Locate the cell with the specified text and output its [X, Y] center coordinate. 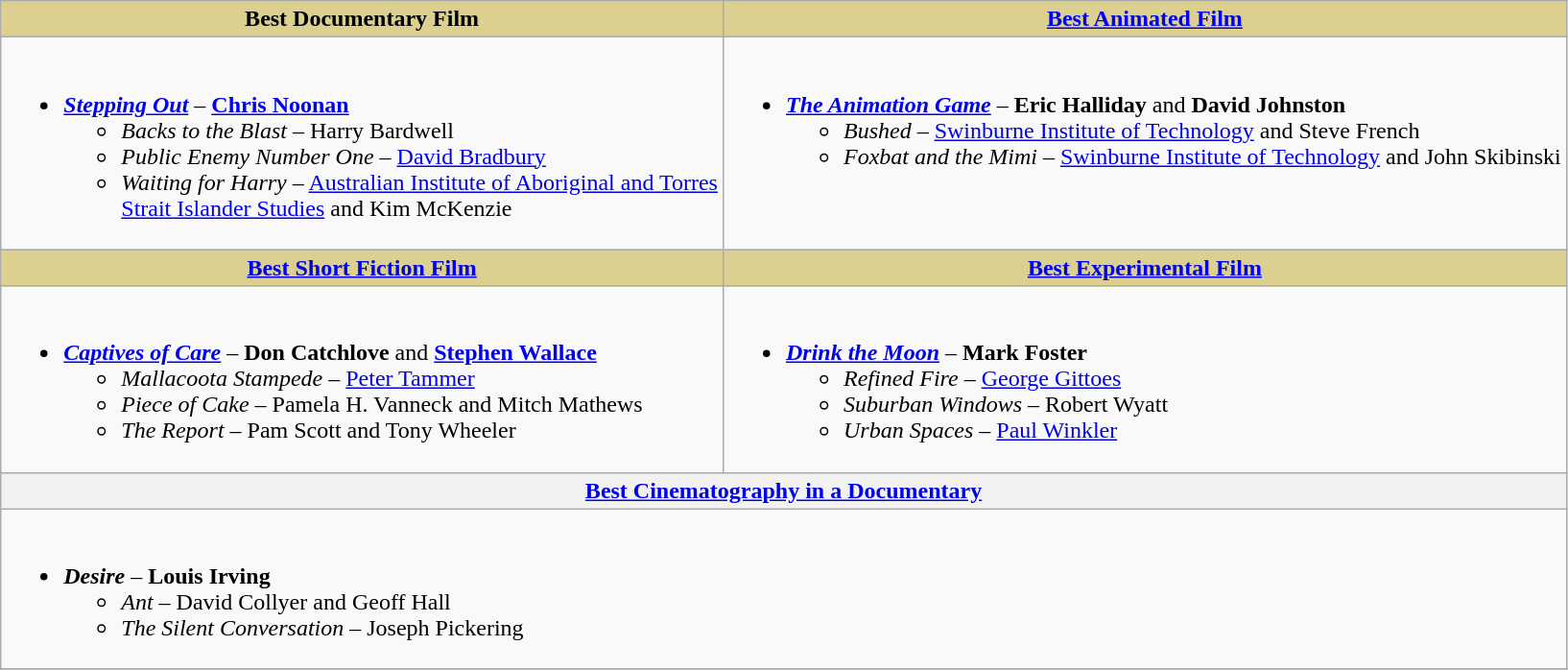
Drink the Moon – Mark FosterRefined Fire – George GittoesSuburban Windows – Robert WyattUrban Spaces – Paul Winkler [1144, 379]
Desire – Louis IrvingAnt – David Collyer and Geoff HallThe Silent Conversation – Joseph Pickering [784, 589]
Best Short Fiction Film [363, 268]
Best Animated Film [1144, 19]
Best Experimental Film [1144, 268]
Best Documentary Film [363, 19]
Best Cinematography in a Documentary [784, 491]
